Search for the cell housing the specified text and yield its [x, y] center coordinate. 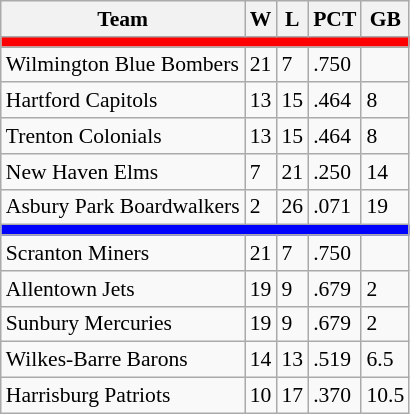
Trenton Colonials [123, 136]
Team [123, 19]
10.5 [385, 396]
New Haven Elms [123, 172]
17 [292, 396]
.519 [334, 360]
.071 [334, 207]
Hartford Capitols [123, 101]
Scranton Miners [123, 253]
GB [385, 19]
.250 [334, 172]
Wilkes-Barre Barons [123, 360]
10 [261, 396]
L [292, 19]
Sunbury Mercuries [123, 324]
Allentown Jets [123, 289]
26 [292, 207]
W [261, 19]
Wilmington Blue Bombers [123, 65]
Harrisburg Patriots [123, 396]
6.5 [385, 360]
PCT [334, 19]
Asbury Park Boardwalkers [123, 207]
.370 [334, 396]
